Determine the (x, y) coordinate at the center of the cell enclosing the given text.  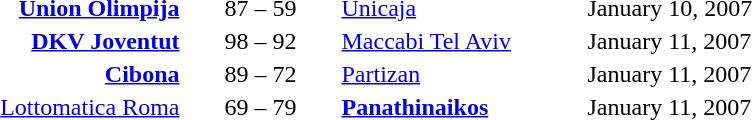
Maccabi Tel Aviv (462, 41)
98 – 92 (260, 41)
Partizan (462, 74)
89 – 72 (260, 74)
